Find where the given text appears and provide that cell's center as [x, y] coordinate. 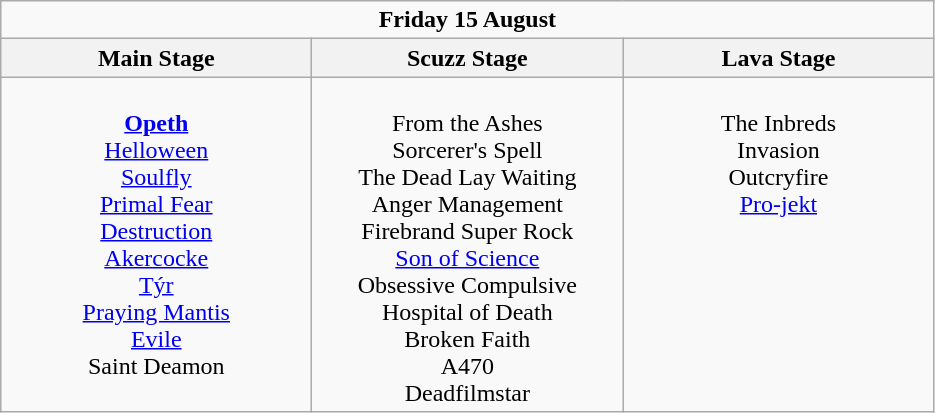
Scuzz Stage [468, 58]
Main Stage [156, 58]
Lava Stage [778, 58]
Friday 15 August [468, 20]
The Inbreds Invasion Outcryfire Pro-jekt [778, 244]
Opeth Helloween Soulfly Primal Fear Destruction Akercocke Týr Praying Mantis Evile Saint Deamon [156, 244]
